From the cell containing the given text, extract its center point as (X, Y) coordinate. 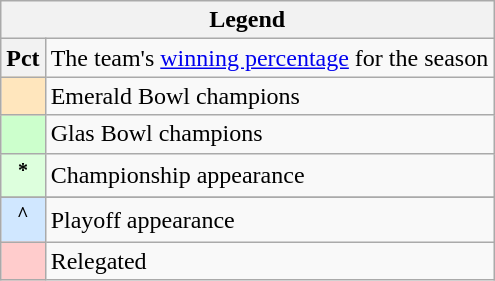
Relegated (270, 261)
^ (23, 220)
* (23, 176)
Championship appearance (270, 176)
Emerald Bowl champions (270, 96)
Glas Bowl champions (270, 134)
Legend (248, 20)
Pct (23, 58)
The team's winning percentage for the season (270, 58)
Playoff appearance (270, 220)
